Find where the given text appears and provide that cell's center as (X, Y) coordinate. 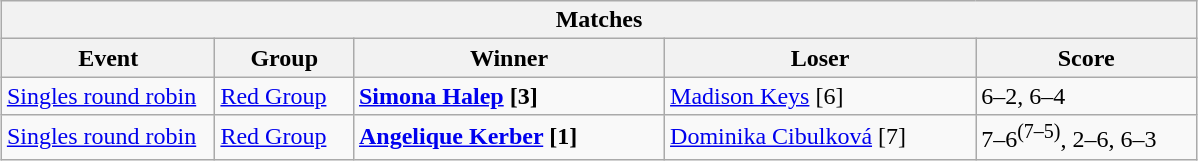
Winner (508, 58)
Matches (598, 20)
Score (1086, 58)
Simona Halep [3] (508, 96)
Loser (820, 58)
7–6(7–5), 2–6, 6–3 (1086, 138)
Angelique Kerber [1] (508, 138)
6–2, 6–4 (1086, 96)
Madison Keys [6] (820, 96)
Event (108, 58)
Group (284, 58)
Dominika Cibulková [7] (820, 138)
